Identify which cell holds the provided text, then report its [X, Y] central coordinate. 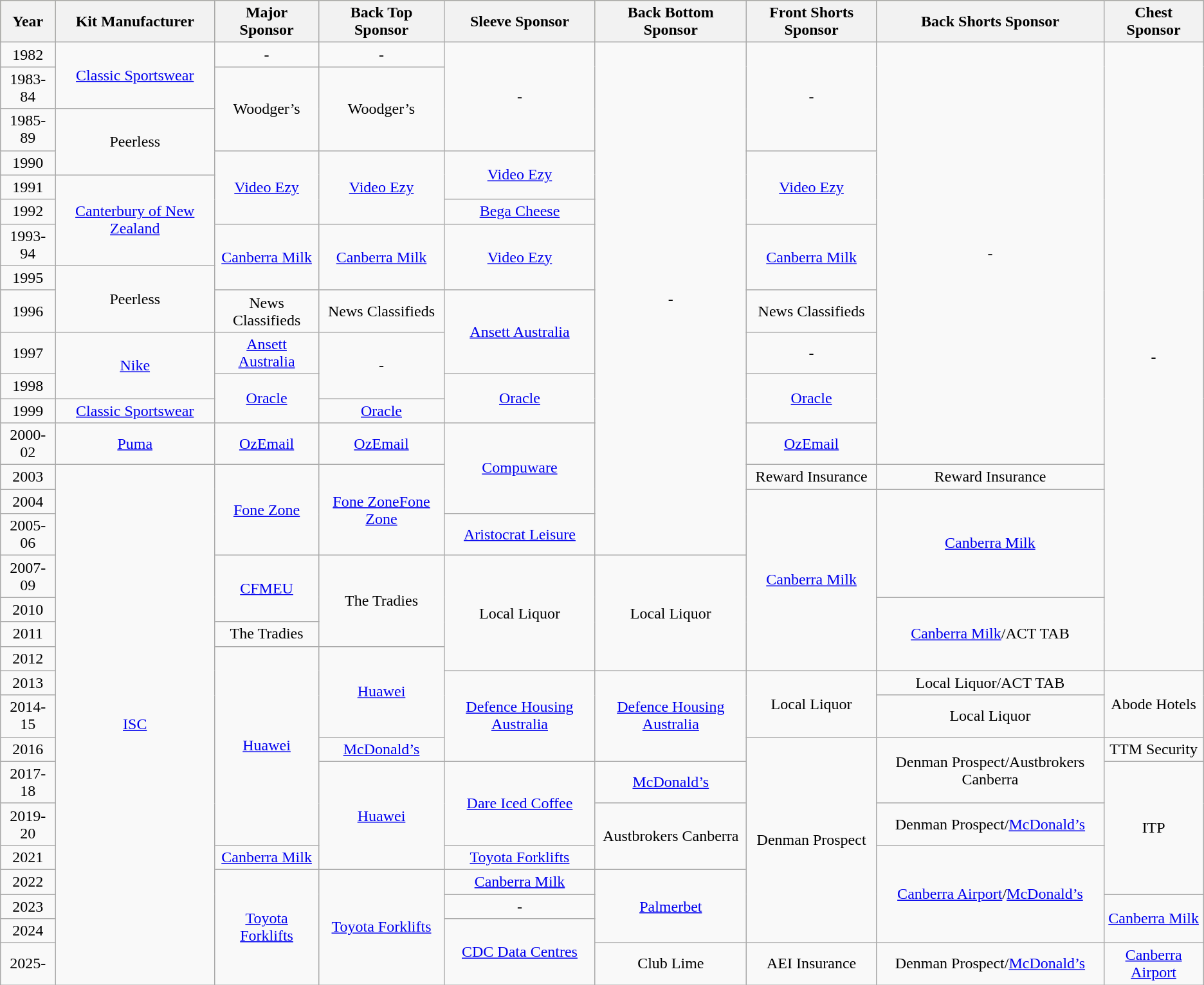
2024 [28, 931]
Austbrokers Canberra [670, 836]
Chest Sponsor [1154, 22]
1995 [28, 278]
2010 [28, 610]
Kit Manufacturer [135, 22]
Abode Hotels [1154, 703]
Front Shorts Sponsor [812, 22]
Bega Cheese [520, 212]
1990 [28, 163]
CFMEU [267, 589]
Nike [135, 365]
2022 [28, 881]
1993-94 [28, 244]
Canberra Airport [1154, 964]
Fone ZoneFone Zone [381, 511]
Fone Zone [267, 511]
1999 [28, 411]
Local Liquor/ACT TAB [990, 683]
Year [28, 22]
2014-15 [28, 716]
Denman Prospect [812, 840]
Club Lime [670, 964]
2007-09 [28, 576]
1982 [28, 55]
ITP [1154, 827]
Back Bottom Sponsor [670, 22]
Canberra Airport/McDonald’s [990, 894]
Aristocrat Leisure [520, 535]
Canterbury of New Zealand [135, 220]
2019-20 [28, 824]
2011 [28, 634]
2023 [28, 906]
1991 [28, 187]
2005-06 [28, 535]
Sleeve Sponsor [520, 22]
1983-84 [28, 87]
2025- [28, 964]
Back Shorts Sponsor [990, 22]
Back Top Sponsor [381, 22]
ISC [135, 725]
AEI Insurance [812, 964]
2004 [28, 502]
2013 [28, 683]
2021 [28, 857]
Canberra Milk/ACT TAB [990, 634]
Denman Prospect/Austbrokers Canberra [990, 770]
1996 [28, 311]
2017-18 [28, 782]
2012 [28, 658]
Major Sponsor [267, 22]
Palmerbet [670, 906]
Dare Iced Coffee [520, 803]
2016 [28, 749]
1998 [28, 386]
2000-02 [28, 444]
2003 [28, 477]
Compuware [520, 468]
1985-89 [28, 130]
1992 [28, 212]
CDC Data Centres [520, 952]
TTM Security [1154, 749]
1997 [28, 352]
Puma [135, 444]
